Pinpoint the cell where the given text exists, returning its (x, y) midpoint coordinate. 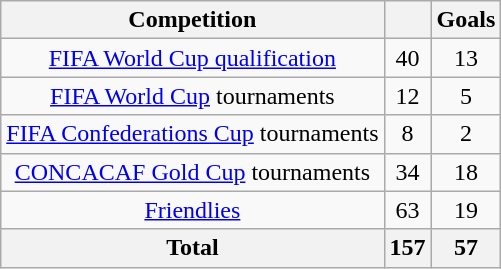
40 (408, 58)
CONCACAF Gold Cup tournaments (192, 172)
8 (408, 134)
Competition (192, 20)
13 (466, 58)
FIFA Confederations Cup tournaments (192, 134)
63 (408, 210)
57 (466, 248)
18 (466, 172)
Friendlies (192, 210)
34 (408, 172)
12 (408, 96)
19 (466, 210)
FIFA World Cup qualification (192, 58)
5 (466, 96)
2 (466, 134)
157 (408, 248)
Goals (466, 20)
Total (192, 248)
FIFA World Cup tournaments (192, 96)
